Identify which cell holds the provided text, then report its [X, Y] central coordinate. 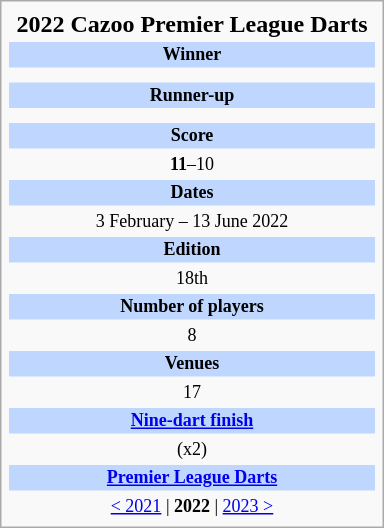
Winner [192, 55]
11–10 [192, 165]
< 2021 | 2022 | 2023 > [192, 507]
Edition [192, 250]
17 [192, 393]
2022 Cazoo Premier League Darts [192, 24]
Nine-dart finish [192, 421]
8 [192, 336]
Premier League Darts [192, 478]
Venues [192, 364]
3 February – 13 June 2022 [192, 222]
18th [192, 279]
(x2) [192, 450]
Dates [192, 193]
Runner-up [192, 96]
Score [192, 136]
Number of players [192, 307]
